Extract the [x, y] coordinate from the center of the cell holding the provided text.  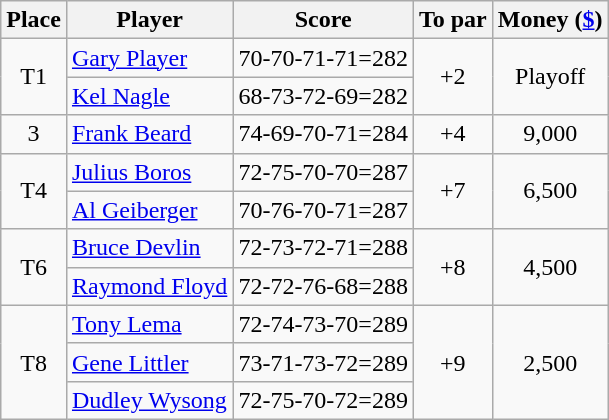
73-71-73-72=289 [324, 362]
T1 [34, 77]
3 [34, 134]
9,000 [550, 134]
Score [324, 20]
Player [149, 20]
Julius Boros [149, 172]
72-75-70-72=289 [324, 400]
+2 [452, 77]
68-73-72-69=282 [324, 96]
Place [34, 20]
+7 [452, 191]
72-74-73-70=289 [324, 324]
Kel Nagle [149, 96]
4,500 [550, 267]
Bruce Devlin [149, 248]
74-69-70-71=284 [324, 134]
T4 [34, 191]
72-72-76-68=288 [324, 286]
+4 [452, 134]
2,500 [550, 362]
70-70-71-71=282 [324, 58]
+8 [452, 267]
Dudley Wysong [149, 400]
T6 [34, 267]
Playoff [550, 77]
To par [452, 20]
70-76-70-71=287 [324, 210]
Raymond Floyd [149, 286]
Money ($) [550, 20]
6,500 [550, 191]
+9 [452, 362]
Frank Beard [149, 134]
72-75-70-70=287 [324, 172]
Gene Littler [149, 362]
72-73-72-71=288 [324, 248]
T8 [34, 362]
Gary Player [149, 58]
Tony Lema [149, 324]
Al Geiberger [149, 210]
